For the text-containing cell, return its midpoint in [x, y] coordinate format. 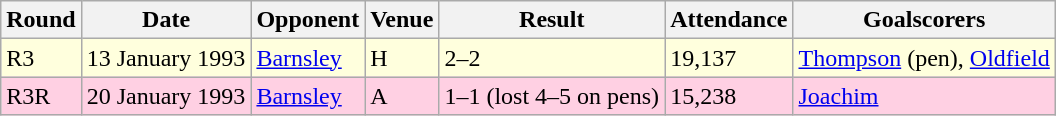
R3 [41, 58]
A [402, 96]
R3R [41, 96]
13 January 1993 [166, 58]
H [402, 58]
Round [41, 20]
Date [166, 20]
1–1 (lost 4–5 on pens) [552, 96]
2–2 [552, 58]
Opponent [308, 20]
Joachim [924, 96]
Attendance [729, 20]
20 January 1993 [166, 96]
Thompson (pen), Oldfield [924, 58]
Venue [402, 20]
Result [552, 20]
15,238 [729, 96]
19,137 [729, 58]
Goalscorers [924, 20]
